Return the [X, Y] coordinate for the center point of the cell that contains the specified text.  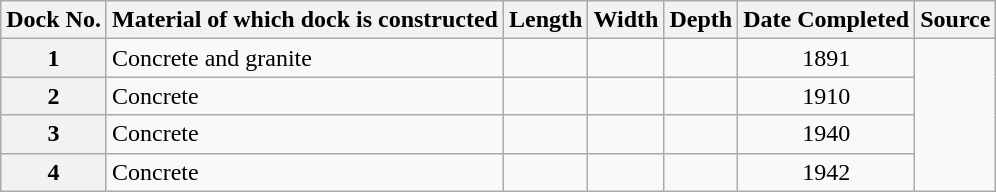
1891 [826, 58]
Width [626, 20]
4 [54, 172]
1940 [826, 134]
3 [54, 134]
Concrete and granite [304, 58]
2 [54, 96]
1 [54, 58]
Material of which dock is constructed [304, 20]
Length [546, 20]
Dock No. [54, 20]
1942 [826, 172]
1910 [826, 96]
Date Completed [826, 20]
Depth [701, 20]
Source [956, 20]
